Return the [x, y] coordinate for the center point of the cell that contains the specified text.  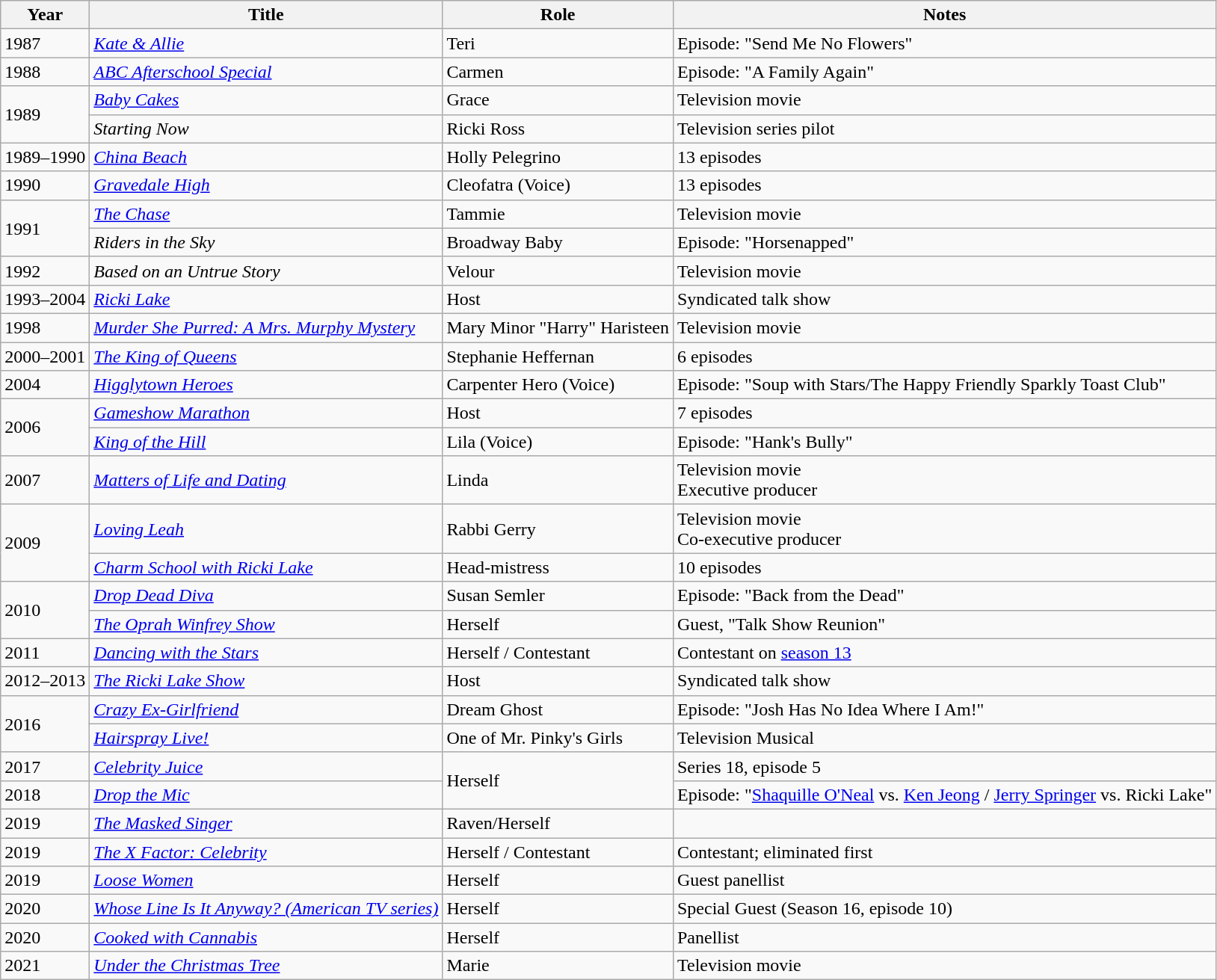
King of the Hill [266, 442]
Drop the Mic [266, 795]
Rabbi Gerry [558, 529]
Dream Ghost [558, 709]
6 episodes [944, 357]
Velour [558, 271]
Television movieExecutive producer [944, 480]
Ricki Lake [266, 299]
The Masked Singer [266, 823]
Stephanie Heffernan [558, 357]
The Chase [266, 214]
Raven/Herself [558, 823]
Under the Christmas Tree [266, 966]
Role [558, 15]
1989–1990 [45, 157]
7 episodes [944, 413]
1987 [45, 43]
Loving Leah [266, 529]
Special Guest (Season 16, episode 10) [944, 909]
2006 [45, 428]
Television movieCo-executive producer [944, 529]
Kate & Allie [266, 43]
Guest, "Talk Show Reunion" [944, 624]
Carmen [558, 72]
Matters of Life and Dating [266, 480]
Year [45, 15]
The X Factor: Celebrity [266, 851]
Title [266, 15]
2016 [45, 724]
1990 [45, 185]
Riders in the Sky [266, 242]
Holly Pelegrino [558, 157]
Cooked with Cannabis [266, 937]
Gravedale High [266, 185]
Television series pilot [944, 129]
One of Mr. Pinky's Girls [558, 738]
Episode: "A Family Again" [944, 72]
The Ricki Lake Show [266, 681]
Drop Dead Diva [266, 596]
Crazy Ex-Girlfriend [266, 709]
Mary Minor "Harry" Haristeen [558, 327]
Episode: "Horsenapped" [944, 242]
Lila (Voice) [558, 442]
Episode: "Send Me No Flowers" [944, 43]
Based on an Untrue Story [266, 271]
Grace [558, 100]
1991 [45, 228]
Broadway Baby [558, 242]
Notes [944, 15]
Episode: "Shaquille O'Neal vs. Ken Jeong / Jerry Springer vs. Ricki Lake" [944, 795]
Starting Now [266, 129]
2004 [45, 385]
Ricki Ross [558, 129]
Baby Cakes [266, 100]
Contestant on season 13 [944, 653]
Television Musical [944, 738]
Teri [558, 43]
1998 [45, 327]
Tammie [558, 214]
Panellist [944, 937]
2000–2001 [45, 357]
Higglytown Heroes [266, 385]
Murder She Purred: A Mrs. Murphy Mystery [266, 327]
Episode: "Hank's Bully" [944, 442]
Gameshow Marathon [266, 413]
Charm School with Ricki Lake [266, 567]
Dancing with the Stars [266, 653]
Episode: "Back from the Dead" [944, 596]
1988 [45, 72]
Susan Semler [558, 596]
Guest panellist [944, 881]
1989 [45, 114]
Series 18, episode 5 [944, 766]
1993–2004 [45, 299]
Episode: "Josh Has No Idea Where I Am!" [944, 709]
2007 [45, 480]
2021 [45, 966]
ABC Afterschool Special [266, 72]
The Oprah Winfrey Show [266, 624]
Loose Women [266, 881]
10 episodes [944, 567]
2012–2013 [45, 681]
Celebrity Juice [266, 766]
Episode: "Soup with Stars/The Happy Friendly Sparkly Toast Club" [944, 385]
Marie [558, 966]
2009 [45, 543]
Hairspray Live! [266, 738]
China Beach [266, 157]
2017 [45, 766]
The King of Queens [266, 357]
2018 [45, 795]
Linda [558, 480]
Head-mistress [558, 567]
Contestant; eliminated first [944, 851]
Carpenter Hero (Voice) [558, 385]
Whose Line Is It Anyway? (American TV series) [266, 909]
2010 [45, 610]
2011 [45, 653]
1992 [45, 271]
Cleofatra (Voice) [558, 185]
